Output the [x, y] coordinate of the center of the cell containing the given text.  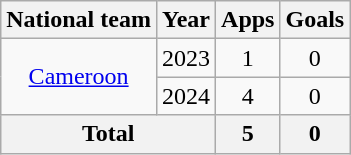
1 [248, 58]
Goals [315, 20]
4 [248, 96]
Year [186, 20]
Apps [248, 20]
2023 [186, 58]
Cameroon [79, 77]
5 [248, 134]
Total [108, 134]
2024 [186, 96]
National team [79, 20]
